Determine the [X, Y] coordinate at the center of the cell enclosing the given text.  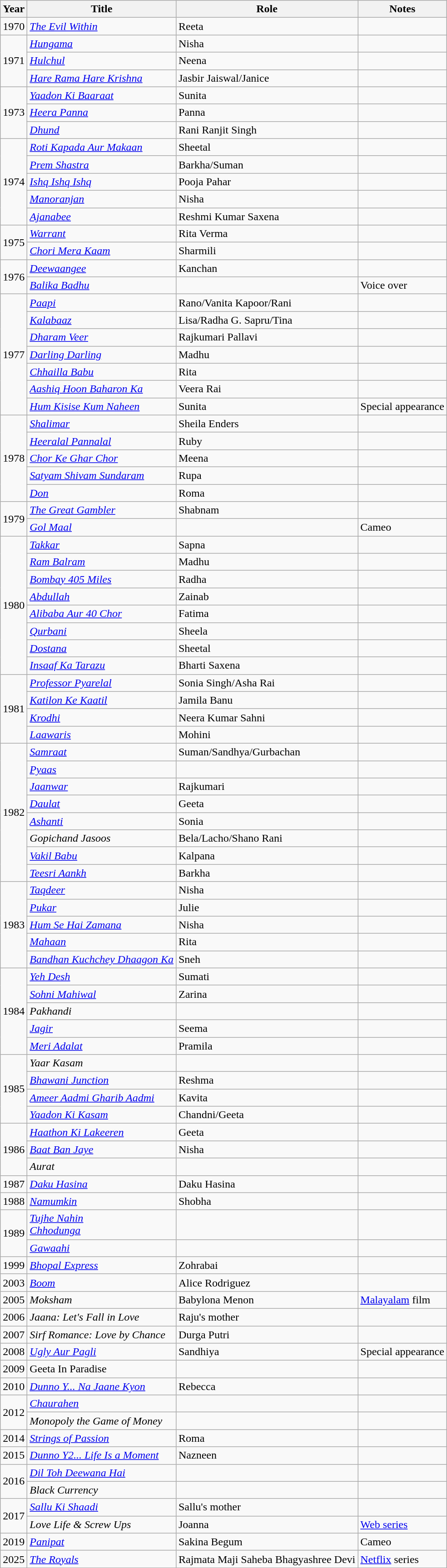
Katilon Ke Kaatil [102, 700]
Mohini [267, 735]
Reeta [267, 26]
Mahaan [102, 942]
Prem Shastra [102, 164]
Reshmi Kumar Saxena [267, 217]
1976 [14, 277]
Sirf Romance: Love by Chance [102, 1334]
Neena [267, 61]
Chor Ke Ghar Chor [102, 458]
Black Currency [102, 1490]
Boom [102, 1282]
Dhund [102, 130]
Aurat [102, 1167]
Fatima [267, 614]
Namumkin [102, 1201]
Laawaris [102, 735]
Ruby [267, 441]
Zohrabai [267, 1265]
Bhopal Express [102, 1265]
Sohni Mahiwal [102, 994]
1989 [14, 1233]
Chandni/Geeta [267, 1115]
Samraat [102, 752]
Alibaba Aur 40 Chor [102, 614]
2025 [14, 1559]
Sonia [267, 821]
2010 [14, 1386]
The Great Gambler [102, 510]
Pukar [102, 907]
Pyaas [102, 769]
1983 [14, 925]
Web series [402, 1524]
Durga Putri [267, 1334]
Ameer Aadmi Gharib Aadmi [102, 1098]
Dunno Y2... Life Is a Moment [102, 1455]
Jamila Banu [267, 700]
Kalabaaz [102, 320]
Heera Panna [102, 113]
Professor Pyarelal [102, 683]
Chhailla Babu [102, 372]
Rita Verma [267, 234]
Ram Balram [102, 562]
1985 [14, 1089]
Bhawani Junction [102, 1080]
Sallu Ki Shaadi [102, 1507]
Hulchul [102, 61]
Yeh Desh [102, 976]
1988 [14, 1201]
Alice Rodriguez [267, 1282]
Hum Kisise Kum Naheen [102, 406]
Sapna [267, 545]
Haathon Ki Lakeeren [102, 1132]
Neera Kumar Sahni [267, 717]
Tujhe NahinChhodunga [102, 1225]
1973 [14, 113]
Jaanwar [102, 787]
Jasbir Jaiswal/Janice [267, 78]
Bela/Lacho/Shano Rani [267, 838]
1984 [14, 1011]
2008 [14, 1352]
Darling Darling [102, 355]
Suman/Sandhya/Gurbachan [267, 752]
Warrant [102, 234]
Hum Se Hai Zamana [102, 925]
Bombay 405 Miles [102, 579]
Sumati [267, 976]
Reshma [267, 1080]
2015 [14, 1455]
Dil Toh Deewana Hai [102, 1473]
Aashiq Hoon Baharon Ka [102, 389]
1974 [14, 182]
1978 [14, 458]
2017 [14, 1516]
Sonia Singh/Asha Rai [267, 683]
Manoranjan [102, 199]
Love Life & Screw Ups [102, 1524]
Panna [267, 113]
Jagir [102, 1028]
Moksham [102, 1300]
2019 [14, 1542]
Hungama [102, 44]
2012 [14, 1412]
Sheela [267, 631]
1977 [14, 355]
2005 [14, 1300]
Pramila [267, 1045]
Gawaahi [102, 1248]
Barkha/Suman [267, 164]
1986 [14, 1149]
Rajkumari Pallavi [267, 337]
Insaaf Ka Tarazu [102, 666]
Julie [267, 907]
Babylona Menon [267, 1300]
Panipat [102, 1542]
1982 [14, 812]
Rajkumari [267, 787]
Barkha [267, 873]
Dostana [102, 648]
Shobha [267, 1201]
Chori Mera Kaam [102, 251]
Chaurahen [102, 1404]
Voice over [402, 286]
Kavita [267, 1098]
Geeta In Paradise [102, 1369]
Paapi [102, 303]
Don [102, 493]
Daulat [102, 804]
Strings of Passion [102, 1438]
2007 [14, 1334]
Seema [267, 1028]
1981 [14, 709]
Title [102, 9]
Dharam Veer [102, 337]
The Evil Within [102, 26]
Notes [402, 9]
Ugly Aur Pagli [102, 1352]
Roti Kapada Aur Makaan [102, 147]
1975 [14, 242]
2006 [14, 1317]
Zainab [267, 597]
Yaadon Ki Kasam [102, 1115]
Zarina [267, 994]
Abdullah [102, 597]
Krodhi [102, 717]
Veera Rai [267, 389]
Rano/Vanita Kapoor/Rani [267, 303]
1980 [14, 605]
Role [267, 9]
Sneh [267, 959]
Shabnam [267, 510]
Pakhandi [102, 1011]
Ishq Ishq Ishq [102, 182]
Bandhan Kuchchey Dhaagon Ka [102, 959]
Ajanabee [102, 217]
2016 [14, 1481]
Sandhiya [267, 1352]
Lisa/Radha G. Sapru/Tina [267, 320]
Rupa [267, 475]
Ashanti [102, 821]
Jaana: Let's Fall in Love [102, 1317]
Sharmili [267, 251]
Yaar Kasam [102, 1063]
2003 [14, 1282]
Rani Ranjit Singh [267, 130]
Kanchan [267, 268]
Qurbani [102, 631]
Baat Ban Jaye [102, 1149]
Deewaangee [102, 268]
Nazneen [267, 1455]
Vakil Babu [102, 856]
Malayalam film [402, 1300]
Sallu's mother [267, 1507]
1987 [14, 1184]
1979 [14, 519]
Sheila Enders [267, 424]
Gopichand Jasoos [102, 838]
Pooja Pahar [267, 182]
Meena [267, 458]
Raju's mother [267, 1317]
Heeralal Pannalal [102, 441]
Meri Adalat [102, 1045]
Shalimar [102, 424]
Teesri Aankh [102, 873]
Rajmata Maji Saheba Bhagyashree Devi [267, 1559]
Monopoly the Game of Money [102, 1421]
2009 [14, 1369]
Kalpana [267, 856]
Rebecca [267, 1386]
Year [14, 9]
Yaadon Ki Baaraat [102, 95]
2014 [14, 1438]
Dunno Y... Na Jaane Kyon [102, 1386]
Bharti Saxena [267, 666]
Balika Badhu [102, 286]
Hare Rama Hare Krishna [102, 78]
1999 [14, 1265]
Gol Maal [102, 528]
1970 [14, 26]
Taqdeer [102, 890]
Joanna [267, 1524]
Netflix series [402, 1559]
Satyam Shivam Sundaram [102, 475]
Takkar [102, 545]
Sakina Begum [267, 1542]
The Royals [102, 1559]
Radha [267, 579]
1971 [14, 61]
